Return the (X, Y) coordinate for the center point of the cell that contains the specified text.  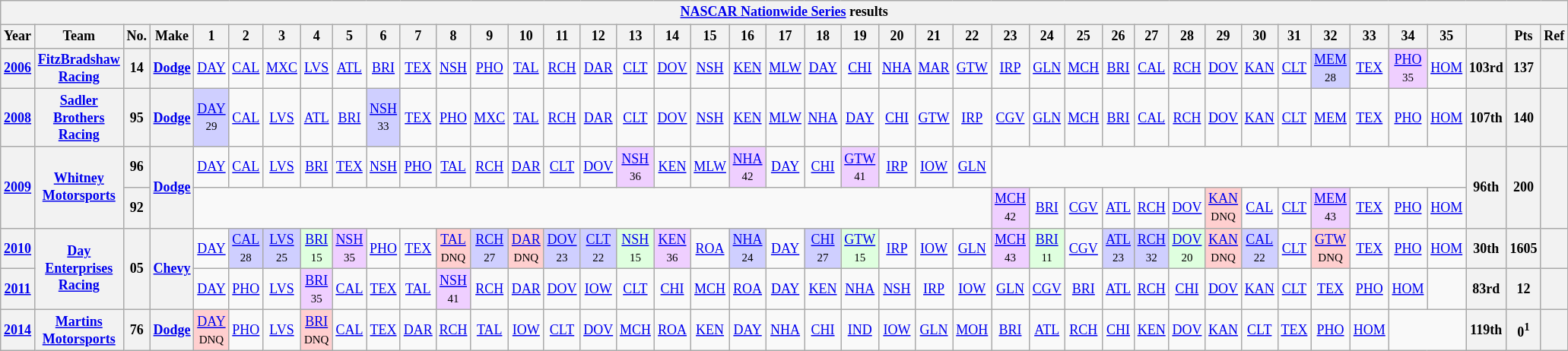
Pts (1524, 36)
ATL23 (1119, 248)
96th (1487, 187)
DARDNQ (526, 248)
GTWDNQ (1331, 248)
107th (1487, 118)
BRI15 (316, 248)
34 (1408, 36)
2 (246, 36)
DAY29 (211, 118)
35 (1446, 36)
103rd (1487, 68)
RCH27 (490, 248)
18 (823, 36)
3 (282, 36)
119th (1487, 330)
Day Enterprises Racing (79, 269)
92 (137, 208)
BRIDNQ (316, 330)
FitzBradshaw Racing (79, 68)
1 (211, 36)
MEM (1331, 118)
GTW41 (860, 167)
CLT22 (598, 248)
CHI27 (823, 248)
1605 (1524, 248)
15 (710, 36)
28 (1187, 36)
Chevy (172, 269)
No. (137, 36)
5 (350, 36)
25 (1084, 36)
16 (747, 36)
27 (1151, 36)
6 (383, 36)
31 (1294, 36)
PHO35 (1408, 68)
140 (1524, 118)
22 (972, 36)
MEM28 (1331, 68)
13 (636, 36)
DOV23 (562, 248)
24 (1046, 36)
76 (137, 330)
NSH41 (453, 289)
MOH (972, 330)
32 (1331, 36)
NSH15 (636, 248)
Team (79, 36)
83rd (1487, 289)
95 (137, 118)
2014 (18, 330)
30th (1487, 248)
7 (418, 36)
19 (860, 36)
KEN36 (672, 248)
Whitney Motorsports (79, 187)
26 (1119, 36)
4 (316, 36)
2009 (18, 187)
NASCAR Nationwide Series results (785, 12)
10 (526, 36)
DOV20 (1187, 248)
RCH32 (1151, 248)
CAL22 (1259, 248)
DAYDNQ (211, 330)
23 (1011, 36)
11 (562, 36)
MAR (934, 68)
21 (934, 36)
BRI11 (1046, 248)
01 (1524, 330)
GTW15 (860, 248)
29 (1224, 36)
33 (1369, 36)
MCH42 (1011, 208)
20 (897, 36)
MCH43 (1011, 248)
17 (785, 36)
30 (1259, 36)
Ref (1554, 36)
2008 (18, 118)
Sadler Brothers Racing (79, 118)
05 (137, 269)
CAL28 (246, 248)
NSH35 (350, 248)
2006 (18, 68)
NSH33 (383, 118)
BRI35 (316, 289)
NHA24 (747, 248)
2011 (18, 289)
MEM43 (1331, 208)
TALDNQ (453, 248)
2010 (18, 248)
9 (490, 36)
Martins Motorsports (79, 330)
Year (18, 36)
8 (453, 36)
200 (1524, 187)
137 (1524, 68)
NHA42 (747, 167)
96 (137, 167)
NSH36 (636, 167)
Make (172, 36)
IND (860, 330)
LVS25 (282, 248)
